Return [x, y] of the center of cell containing provided text 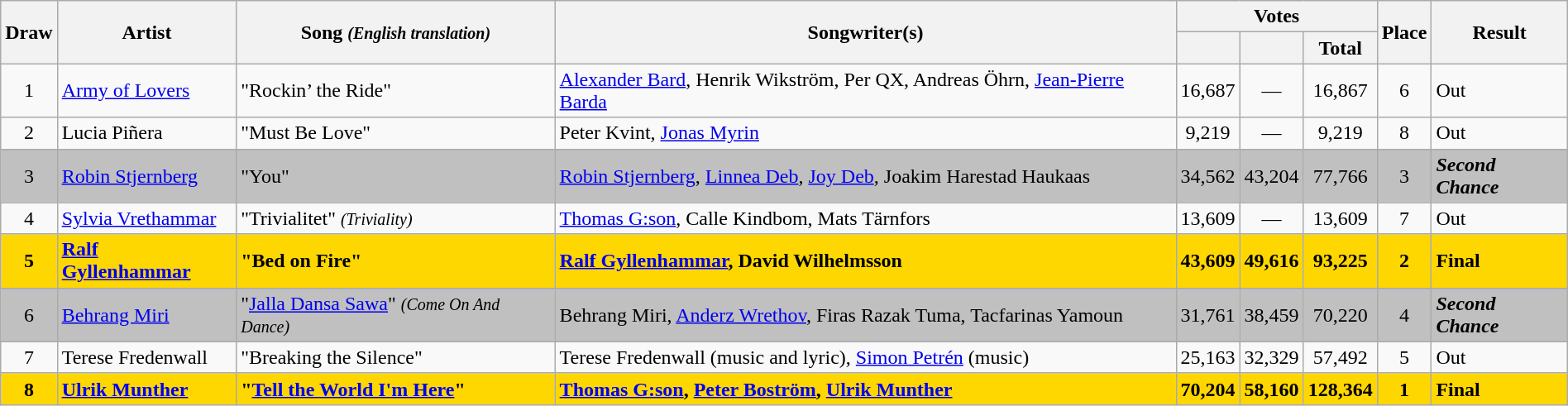
"Trivialitet" (Triviality) [395, 218]
93,225 [1340, 261]
57,492 [1340, 357]
"You" [395, 175]
16,687 [1207, 91]
49,616 [1272, 261]
Army of Lovers [147, 91]
70,220 [1340, 314]
Robin Stjernberg [147, 175]
43,609 [1207, 261]
58,160 [1272, 389]
Song (English translation) [395, 32]
Sylvia Vrethammar [147, 218]
Songwriter(s) [865, 32]
Terese Fredenwall (music and lyric), Simon Petrén (music) [865, 357]
Thomas G:son, Calle Kindbom, Mats Tärnfors [865, 218]
"Tell the World I'm Here" [395, 389]
"Breaking the Silence" [395, 357]
Lucia Piñera [147, 133]
34,562 [1207, 175]
31,761 [1207, 314]
Votes [1277, 17]
38,459 [1272, 314]
Ralf Gyllenhammar, David Wilhelmsson [865, 261]
Robin Stjernberg, Linnea Deb, Joy Deb, Joakim Harestad Haukaas [865, 175]
32,329 [1272, 357]
16,867 [1340, 91]
Thomas G:son, Peter Boström, Ulrik Munther [865, 389]
Draw [29, 32]
Peter Kvint, Jonas Myrin [865, 133]
Place [1404, 32]
25,163 [1207, 357]
Ralf Gyllenhammar [147, 261]
Total [1340, 48]
43,204 [1272, 175]
Terese Fredenwall [147, 357]
Alexander Bard, Henrik Wikström, Per QX, Andreas Öhrn, Jean-Pierre Barda [865, 91]
"Jalla Dansa Sawa" (Come On And Dance) [395, 314]
Result [1499, 32]
Behrang Miri, Anderz Wrethov, Firas Razak Tuma, Tacfarinas Yamoun [865, 314]
128,364 [1340, 389]
Artist [147, 32]
77,766 [1340, 175]
Ulrik Munther [147, 389]
"Bed on Fire" [395, 261]
"Must Be Love" [395, 133]
Behrang Miri [147, 314]
70,204 [1207, 389]
"Rockin’ the Ride" [395, 91]
